Extract the (X, Y) coordinate from the center of the cell holding the provided text.  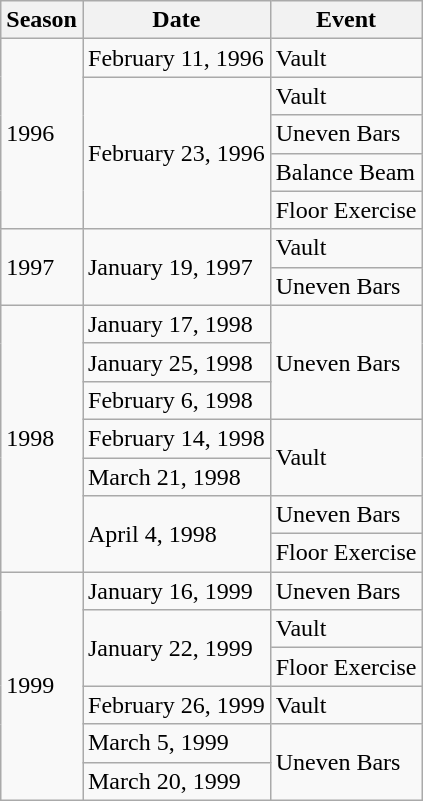
April 4, 1998 (176, 534)
1997 (42, 267)
March 20, 1999 (176, 781)
February 11, 1996 (176, 58)
Season (42, 20)
January 22, 1999 (176, 648)
March 21, 1998 (176, 477)
February 14, 1998 (176, 438)
February 26, 1999 (176, 705)
Balance Beam (346, 172)
January 16, 1999 (176, 591)
1998 (42, 438)
February 23, 1996 (176, 153)
Event (346, 20)
1999 (42, 686)
January 25, 1998 (176, 362)
January 17, 1998 (176, 324)
March 5, 1999 (176, 743)
January 19, 1997 (176, 267)
1996 (42, 134)
Date (176, 20)
February 6, 1998 (176, 400)
